Search for the cell housing the specified text and yield its (x, y) center coordinate. 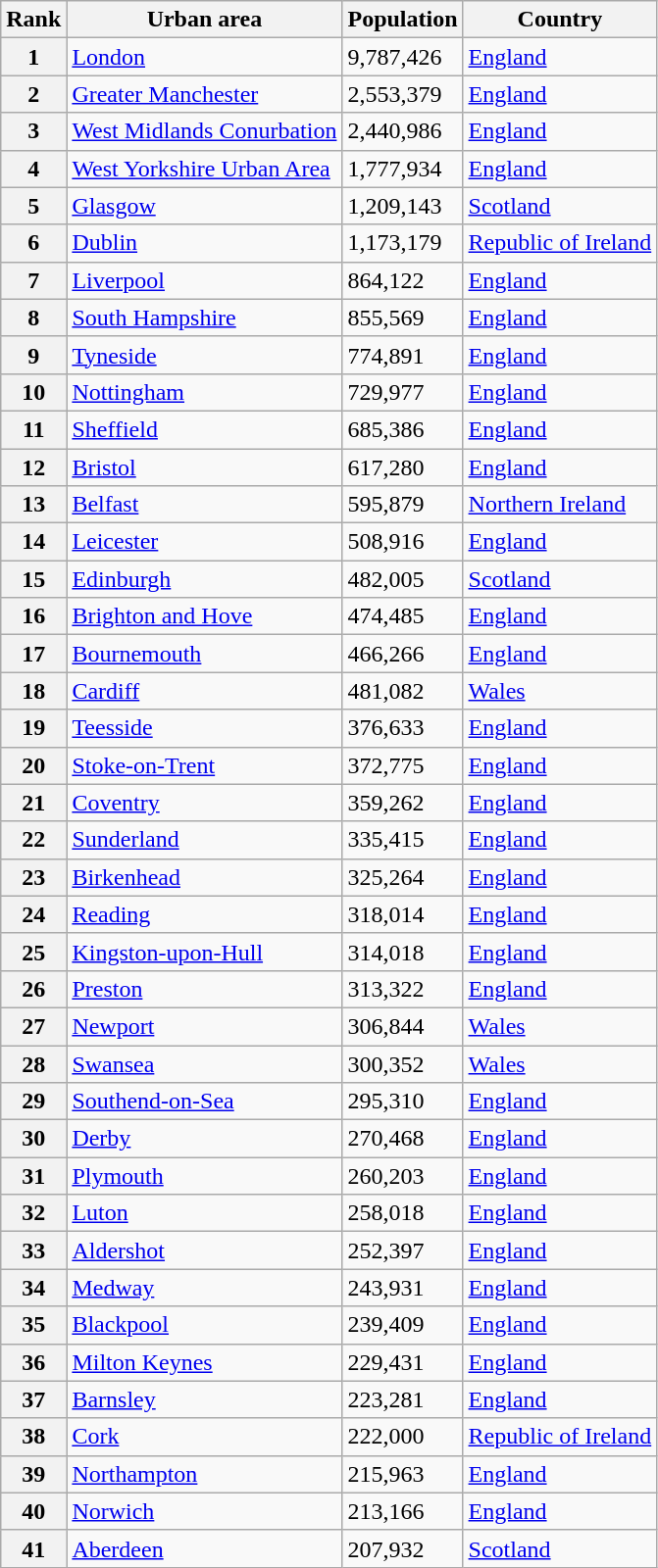
30 (33, 1139)
1,209,143 (402, 206)
4 (33, 169)
11 (33, 429)
335,415 (402, 840)
37 (33, 1399)
864,122 (402, 280)
318,014 (402, 914)
Urban area (204, 20)
855,569 (402, 318)
359,262 (402, 803)
17 (33, 654)
Nottingham (204, 392)
Edinburgh (204, 579)
Preston (204, 989)
466,266 (402, 654)
595,879 (402, 505)
Blackpool (204, 1325)
Country (560, 20)
Kingston-upon-Hull (204, 952)
Teesside (204, 728)
Stoke-on-Trent (204, 765)
40 (33, 1511)
5 (33, 206)
1 (33, 57)
372,775 (402, 765)
12 (33, 467)
258,018 (402, 1213)
508,916 (402, 542)
Liverpool (204, 280)
8 (33, 318)
Norwich (204, 1511)
229,431 (402, 1362)
213,166 (402, 1511)
Sheffield (204, 429)
33 (33, 1250)
Cardiff (204, 691)
14 (33, 542)
270,468 (402, 1139)
39 (33, 1474)
28 (33, 1063)
23 (33, 877)
252,397 (402, 1250)
34 (33, 1288)
774,891 (402, 355)
18 (33, 691)
32 (33, 1213)
Belfast (204, 505)
1,173,179 (402, 243)
243,931 (402, 1288)
London (204, 57)
Plymouth (204, 1176)
Northampton (204, 1474)
10 (33, 392)
260,203 (402, 1176)
16 (33, 616)
376,633 (402, 728)
223,281 (402, 1399)
West Yorkshire Urban Area (204, 169)
31 (33, 1176)
Derby (204, 1139)
313,322 (402, 989)
19 (33, 728)
Northern Ireland (560, 505)
Aldershot (204, 1250)
2,440,986 (402, 131)
Reading (204, 914)
Southend-on-Sea (204, 1102)
685,386 (402, 429)
Population (402, 20)
Rank (33, 20)
Medway (204, 1288)
27 (33, 1026)
Leicester (204, 542)
Newport (204, 1026)
Sunderland (204, 840)
300,352 (402, 1063)
215,963 (402, 1474)
Luton (204, 1213)
6 (33, 243)
36 (33, 1362)
729,977 (402, 392)
Brighton and Hove (204, 616)
20 (33, 765)
22 (33, 840)
295,310 (402, 1102)
15 (33, 579)
26 (33, 989)
13 (33, 505)
29 (33, 1102)
38 (33, 1437)
306,844 (402, 1026)
9 (33, 355)
Coventry (204, 803)
474,485 (402, 616)
482,005 (402, 579)
South Hampshire (204, 318)
35 (33, 1325)
Cork (204, 1437)
617,280 (402, 467)
207,932 (402, 1548)
325,264 (402, 877)
24 (33, 914)
Glasgow (204, 206)
2,553,379 (402, 94)
2 (33, 94)
239,409 (402, 1325)
314,018 (402, 952)
41 (33, 1548)
Birkenhead (204, 877)
481,082 (402, 691)
9,787,426 (402, 57)
21 (33, 803)
Tyneside (204, 355)
Greater Manchester (204, 94)
Milton Keynes (204, 1362)
222,000 (402, 1437)
25 (33, 952)
Aberdeen (204, 1548)
1,777,934 (402, 169)
Barnsley (204, 1399)
West Midlands Conurbation (204, 131)
Swansea (204, 1063)
Dublin (204, 243)
3 (33, 131)
7 (33, 280)
Bournemouth (204, 654)
Bristol (204, 467)
